Output the [X, Y] coordinate of the center of the cell containing the given text.  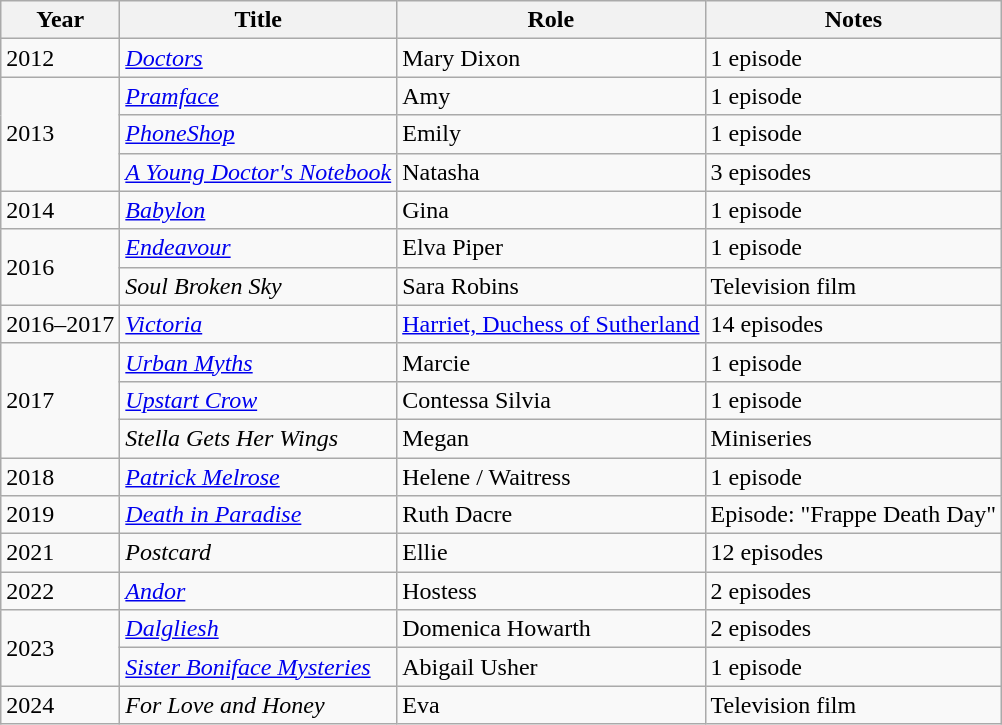
Sara Robins [551, 286]
Title [258, 20]
For Love and Honey [258, 705]
2012 [60, 58]
Contessa Silvia [551, 400]
Natasha [551, 172]
Year [60, 20]
Andor [258, 591]
Postcard [258, 553]
Victoria [258, 324]
Mary Dixon [551, 58]
2022 [60, 591]
Marcie [551, 362]
Death in Paradise [258, 515]
Pramface [258, 96]
2023 [60, 648]
Doctors [258, 58]
Megan [551, 438]
2016 [60, 267]
Stella Gets Her Wings [258, 438]
Role [551, 20]
14 episodes [854, 324]
Babylon [258, 210]
Sister Boniface Mysteries [258, 667]
Eva [551, 705]
3 episodes [854, 172]
A Young Doctor's Notebook [258, 172]
Harriet, Duchess of Sutherland [551, 324]
Patrick Melrose [258, 477]
Domenica Howarth [551, 629]
2016–2017 [60, 324]
Amy [551, 96]
12 episodes [854, 553]
Notes [854, 20]
Dalgliesh [258, 629]
Upstart Crow [258, 400]
Soul Broken Sky [258, 286]
Hostess [551, 591]
Ruth Dacre [551, 515]
2019 [60, 515]
Endeavour [258, 248]
2017 [60, 400]
PhoneShop [258, 134]
Urban Myths [258, 362]
2013 [60, 134]
2014 [60, 210]
2018 [60, 477]
Episode: "Frappe Death Day" [854, 515]
Elva Piper [551, 248]
Gina [551, 210]
Abigail Usher [551, 667]
2021 [60, 553]
Emily [551, 134]
Helene / Waitress [551, 477]
Miniseries [854, 438]
2024 [60, 705]
Ellie [551, 553]
